Provide the [X, Y] coordinate of the cell's center where the given text is located.  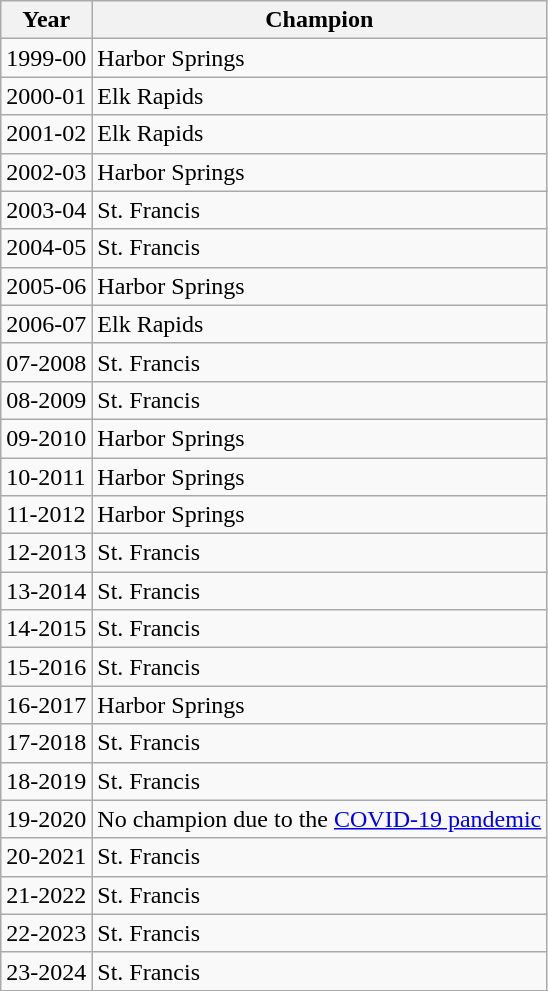
Champion [320, 20]
21-2022 [46, 895]
1999-00 [46, 58]
14-2015 [46, 629]
20-2021 [46, 857]
07-2008 [46, 362]
2005-06 [46, 286]
2001-02 [46, 134]
No champion due to the COVID-19 pandemic [320, 819]
11-2012 [46, 515]
09-2010 [46, 438]
10-2011 [46, 477]
18-2019 [46, 781]
2003-04 [46, 210]
Year [46, 20]
08-2009 [46, 400]
12-2013 [46, 553]
19-2020 [46, 819]
2004-05 [46, 248]
23-2024 [46, 971]
2000-01 [46, 96]
2006-07 [46, 324]
16-2017 [46, 705]
2002-03 [46, 172]
22-2023 [46, 933]
15-2016 [46, 667]
13-2014 [46, 591]
17-2018 [46, 743]
